Find where the given text appears and provide that cell's center as [X, Y] coordinate. 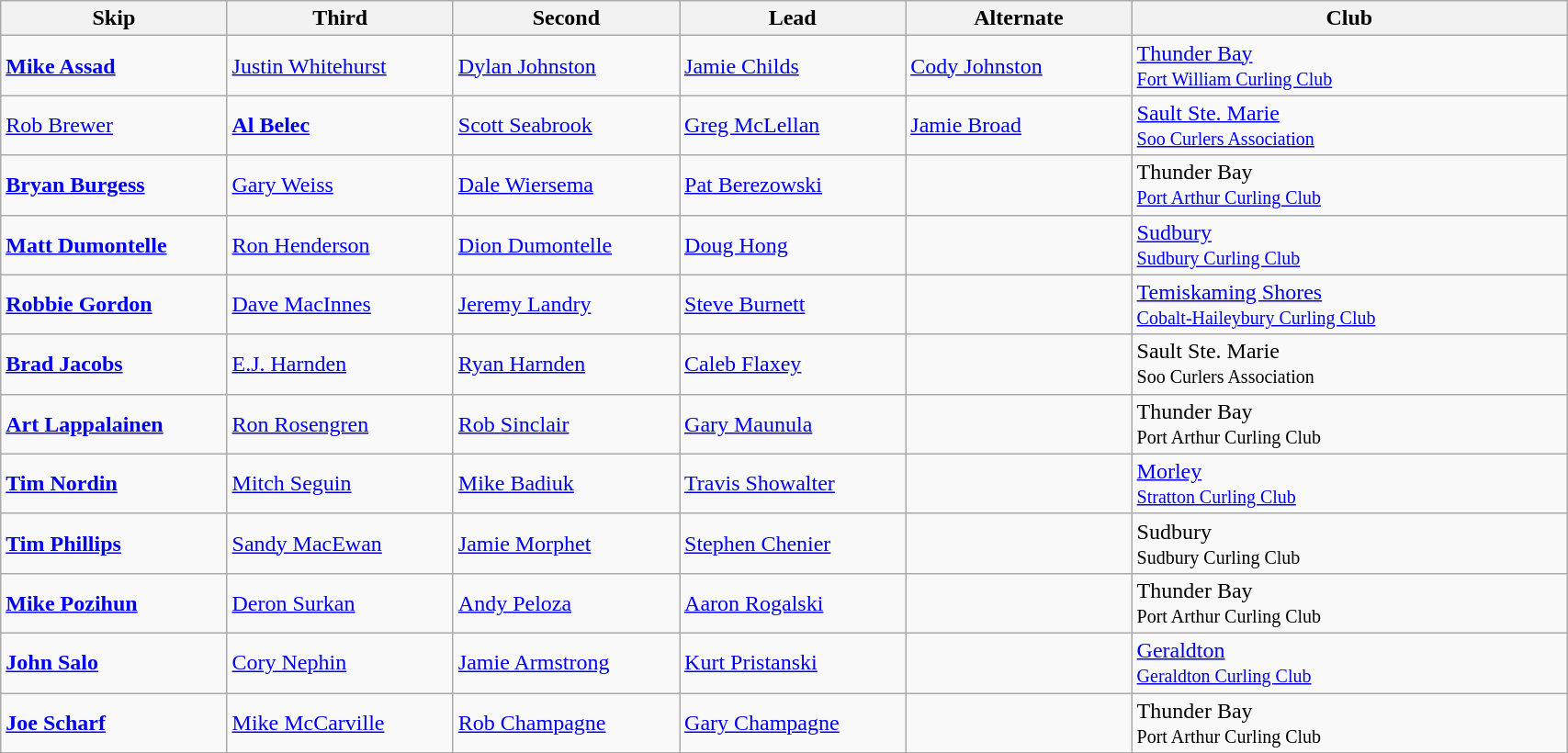
Club [1349, 18]
Aaron Rogalski [793, 602]
Robbie Gordon [114, 305]
Dave MacInnes [340, 305]
Caleb Flaxey [793, 364]
Skip [114, 18]
Steve Burnett [793, 305]
Tim Nordin [114, 483]
Jamie Morphet [566, 544]
Dylan Johnston [566, 66]
Jamie Broad [1019, 125]
Cody Johnston [1019, 66]
Mike McCarville [340, 722]
MorleyStratton Curling Club [1349, 483]
Andy Peloza [566, 602]
Ron Henderson [340, 244]
Jamie Childs [793, 66]
Rob Champagne [566, 722]
Tim Phillips [114, 544]
Art Lappalainen [114, 424]
Rob Sinclair [566, 424]
John Salo [114, 663]
Kurt Pristanski [793, 663]
Mike Badiuk [566, 483]
Travis Showalter [793, 483]
Deron Surkan [340, 602]
Lead [793, 18]
Temiskaming ShoresCobalt-Haileybury Curling Club [1349, 305]
Rob Brewer [114, 125]
Doug Hong [793, 244]
Greg McLellan [793, 125]
Jeremy Landry [566, 305]
Thunder BayFort William Curling Club [1349, 66]
Alternate [1019, 18]
Sandy MacEwan [340, 544]
Al Belec [340, 125]
Mike Assad [114, 66]
Stephen Chenier [793, 544]
Gary Weiss [340, 185]
Matt Dumontelle [114, 244]
Scott Seabrook [566, 125]
Joe Scharf [114, 722]
Justin Whitehurst [340, 66]
Dale Wiersema [566, 185]
Dion Dumontelle [566, 244]
Pat Berezowski [793, 185]
Brad Jacobs [114, 364]
Ryan Harnden [566, 364]
Mike Pozihun [114, 602]
Mitch Seguin [340, 483]
E.J. Harnden [340, 364]
Third [340, 18]
Jamie Armstrong [566, 663]
Bryan Burgess [114, 185]
Cory Nephin [340, 663]
Gary Maunula [793, 424]
Gary Champagne [793, 722]
GeraldtonGeraldton Curling Club [1349, 663]
Second [566, 18]
Ron Rosengren [340, 424]
